Determine the (x, y) coordinate at the center of the cell enclosing the given text.  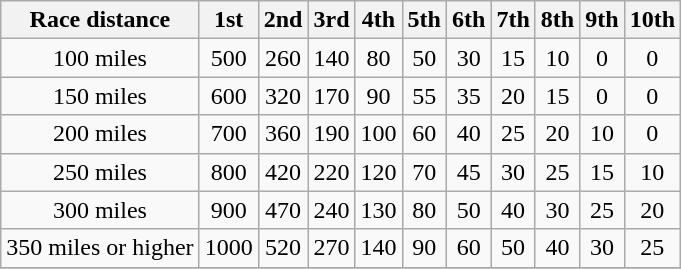
700 (228, 134)
300 miles (100, 210)
420 (283, 172)
600 (228, 96)
240 (332, 210)
70 (424, 172)
1st (228, 20)
220 (332, 172)
320 (283, 96)
8th (557, 20)
7th (513, 20)
3rd (332, 20)
10th (652, 20)
45 (468, 172)
250 miles (100, 172)
130 (378, 210)
900 (228, 210)
5th (424, 20)
Race distance (100, 20)
120 (378, 172)
190 (332, 134)
4th (378, 20)
55 (424, 96)
360 (283, 134)
200 miles (100, 134)
800 (228, 172)
100 (378, 134)
35 (468, 96)
350 miles or higher (100, 248)
260 (283, 58)
500 (228, 58)
6th (468, 20)
520 (283, 248)
470 (283, 210)
170 (332, 96)
270 (332, 248)
1000 (228, 248)
150 miles (100, 96)
2nd (283, 20)
9th (602, 20)
100 miles (100, 58)
